From the cell containing the given text, extract its center point as [x, y] coordinate. 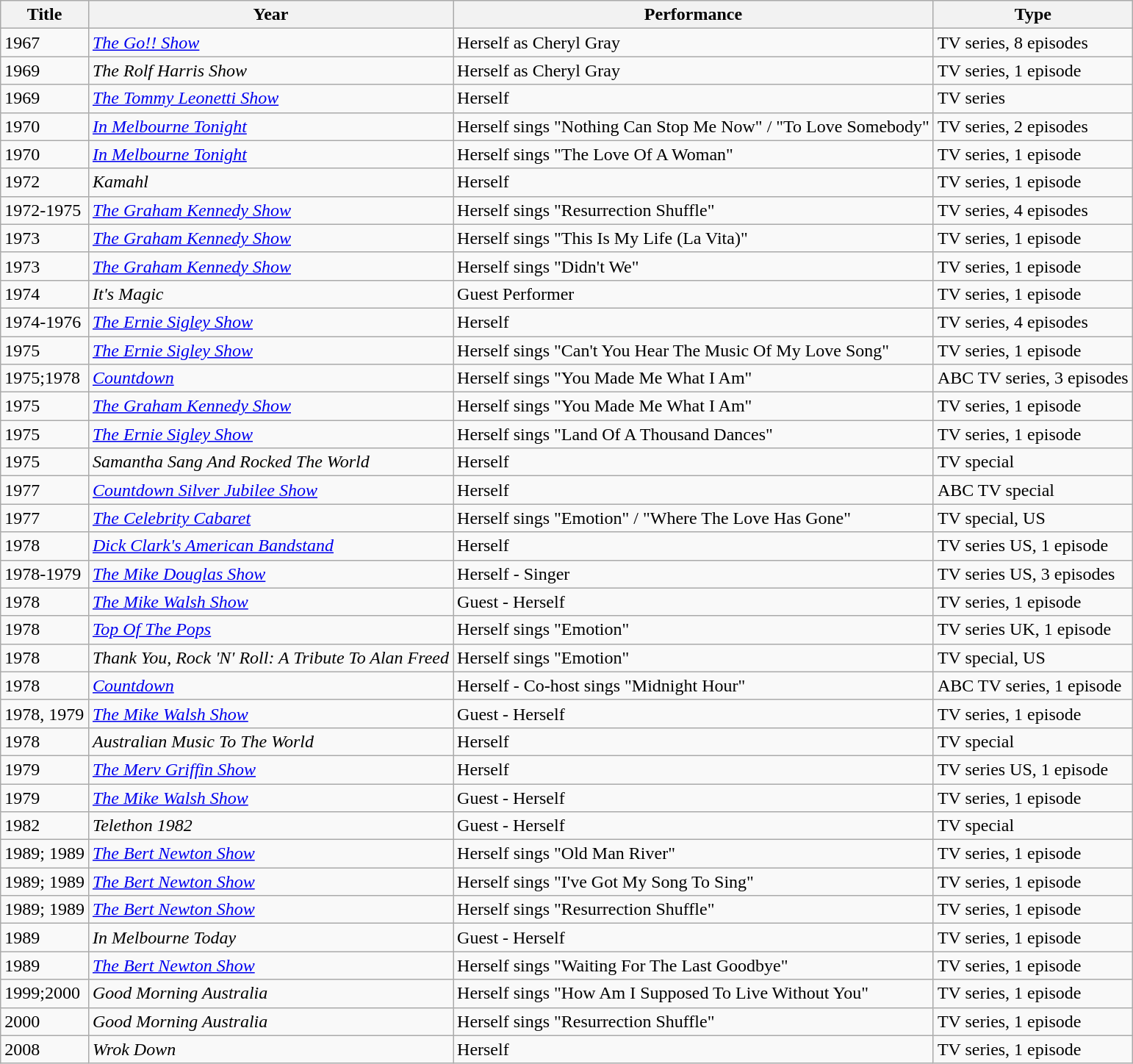
1972-1975 [45, 210]
Title [45, 15]
TV series [1033, 98]
1972 [45, 182]
Countdown Silver Jubilee Show [270, 490]
Herself - Singer [694, 574]
Herself sings "Can't You Hear The Music Of My Love Song" [694, 351]
TV series, 2 episodes [1033, 126]
Herself - Co-host sings "Midnight Hour" [694, 686]
Year [270, 15]
1982 [45, 826]
1975;1978 [45, 378]
Herself sings "Land Of A Thousand Dances" [694, 434]
1978, 1979 [45, 713]
1978-1979 [45, 574]
Herself sings "Didn't We" [694, 266]
2000 [45, 1021]
Herself sings "Waiting For The Last Goodbye" [694, 966]
Australian Music To The World [270, 741]
It's Magic [270, 294]
The Go!! Show [270, 43]
TV series UK, 1 episode [1033, 630]
1999;2000 [45, 993]
TV series US, 3 episodes [1033, 574]
Herself sings "Nothing Can Stop Me Now" / "To Love Somebody" [694, 126]
1967 [45, 43]
Herself sings "I've Got My Song To Sing" [694, 882]
1974-1976 [45, 322]
Herself sings "This Is My Life (La Vita)" [694, 238]
ABC TV special [1033, 490]
2008 [45, 1049]
TV series, 8 episodes [1033, 43]
Type [1033, 15]
Herself sings "How Am I Supposed To Live Without You" [694, 993]
The Tommy Leonetti Show [270, 98]
ABC TV series, 1 episode [1033, 686]
Top Of The Pops [270, 630]
Dick Clark's American Bandstand [270, 546]
Kamahl [270, 182]
Thank You, Rock 'N' Roll: A Tribute To Alan Freed [270, 658]
Herself sings "Old Man River" [694, 854]
Telethon 1982 [270, 826]
The Mike Douglas Show [270, 574]
The Rolf Harris Show [270, 71]
ABC TV series, 3 episodes [1033, 378]
Samantha Sang And Rocked The World [270, 462]
The Merv Griffin Show [270, 769]
Guest Performer [694, 294]
Herself sings "The Love Of A Woman" [694, 154]
Performance [694, 15]
In Melbourne Today [270, 938]
1974 [45, 294]
Herself sings "Emotion" / "Where The Love Has Gone" [694, 518]
Wrok Down [270, 1049]
The Celebrity Cabaret [270, 518]
